Return the (X, Y) coordinate for the center point of the cell that contains the specified text.  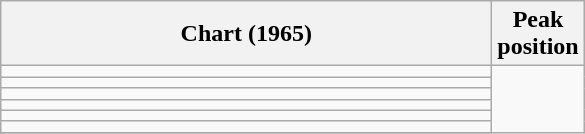
Peakposition (538, 34)
Chart (1965) (246, 34)
